Extract the (X, Y) coordinate from the center of the cell holding the provided text.  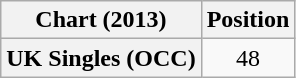
Chart (2013) (101, 20)
48 (248, 58)
Position (248, 20)
UK Singles (OCC) (101, 58)
